Output the (X, Y) coordinate of the center of the cell containing the given text.  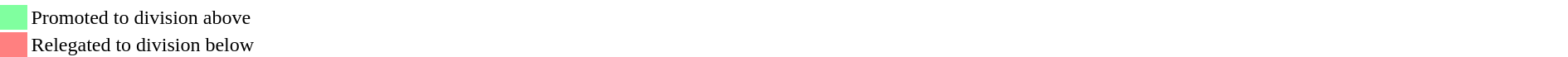
Promoted to division above (799, 17)
Relegated to division below (799, 45)
